From the cell containing the given text, extract its center point as [X, Y] coordinate. 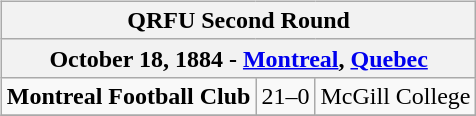
Montreal Football Club [128, 96]
QRFU Second Round [238, 20]
McGill College [396, 96]
October 18, 1884 - Montreal, Quebec [238, 58]
21–0 [286, 96]
